Return [X, Y] of the center of cell containing provided text 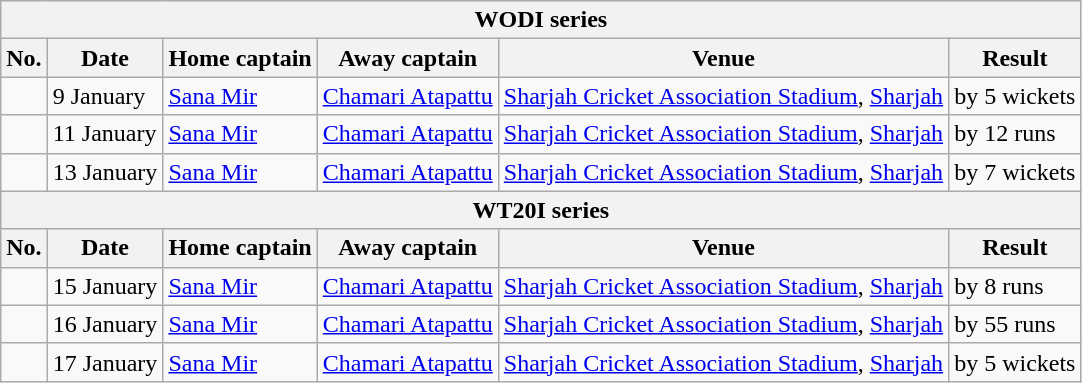
by 8 runs [1015, 286]
13 January [105, 172]
9 January [105, 96]
16 January [105, 324]
WODI series [541, 20]
17 January [105, 362]
by 7 wickets [1015, 172]
by 55 runs [1015, 324]
11 January [105, 134]
WT20I series [541, 210]
by 12 runs [1015, 134]
15 January [105, 286]
